Return [x, y] of the center of cell containing provided text 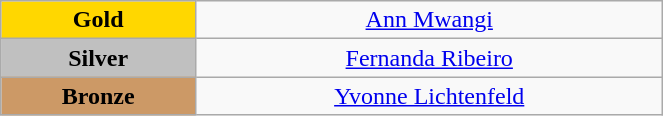
Gold [98, 20]
Fernanda Ribeiro [430, 58]
Silver [98, 58]
Bronze [98, 96]
Ann Mwangi [430, 20]
Yvonne Lichtenfeld [430, 96]
